For the text-containing cell, return its midpoint in [X, Y] coordinate format. 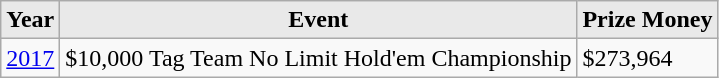
Prize Money [648, 20]
Year [30, 20]
$273,964 [648, 58]
Event [318, 20]
2017 [30, 58]
$10,000 Tag Team No Limit Hold'em Championship [318, 58]
